Capture the cell that displays the provided text and extract its (x, y) central coordinate. 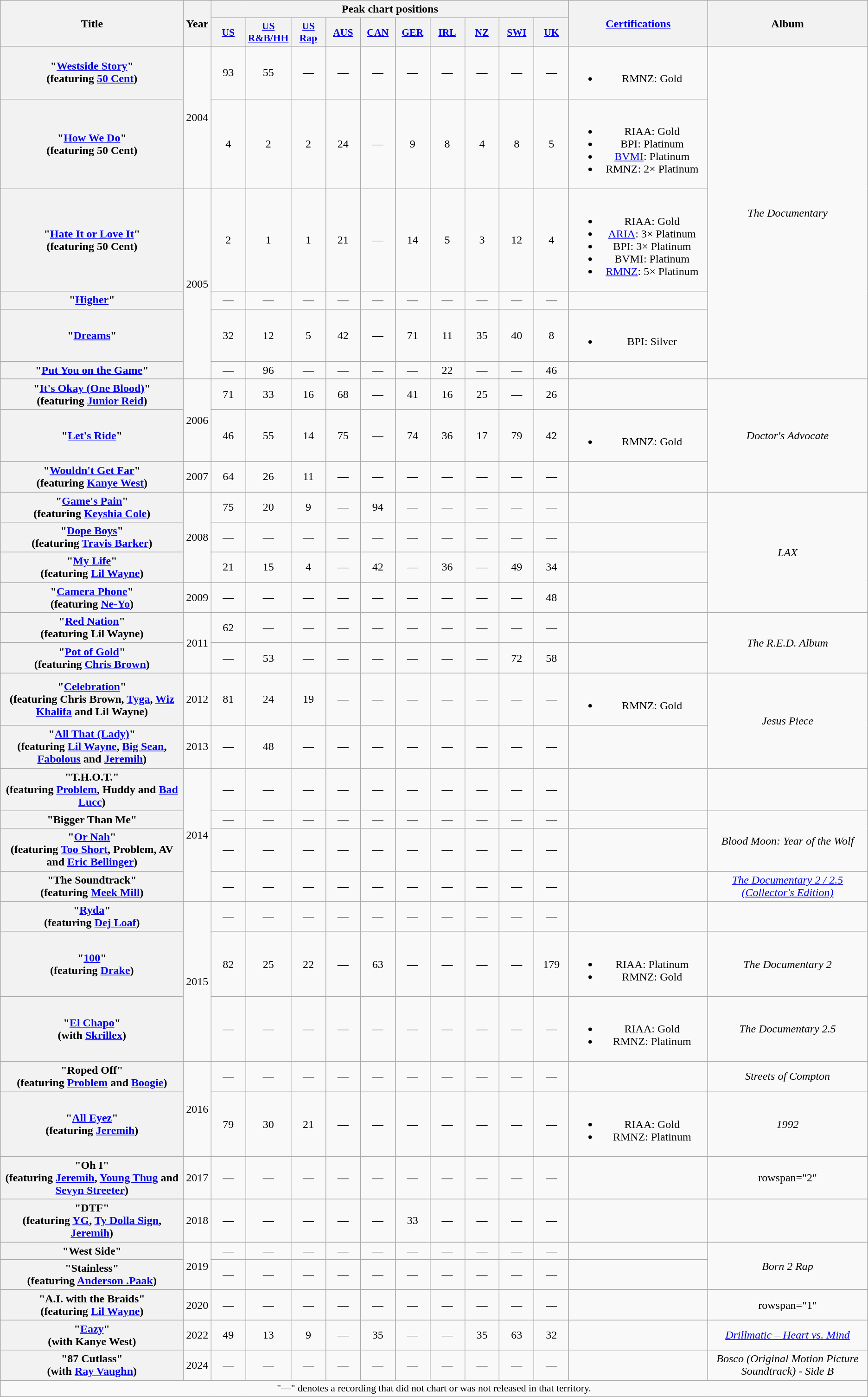
Title (92, 23)
2018 (198, 1221)
"El Chapo"(with Skrillex) (92, 1029)
2014 (198, 835)
2008 (198, 537)
20 (268, 506)
"—" denotes a recording that did not chart or was not released in that territory. (434, 1389)
"Hate It or Love It" (featuring 50 Cent) (92, 240)
Year (198, 23)
2016 (198, 1109)
Born 2 Rap (787, 1266)
93 (228, 72)
"100"(featuring Drake) (92, 964)
rowspan="2" (787, 1178)
"Roped Off"(featuring Problem and Boogie) (92, 1076)
CAN (377, 32)
58 (552, 658)
2024 (198, 1365)
Blood Moon: Year of the Wolf (787, 841)
UK (552, 32)
"Higher" (92, 300)
"Or Nah"(featuring Too Short, Problem, AV and Eric Bellinger) (92, 850)
US (228, 32)
2009 (198, 597)
"A.I. with the Braids"(featuring Lil Wayne) (92, 1305)
"The Soundtrack"(featuring Meek Mill) (92, 886)
94 (377, 506)
"Dope Boys" (featuring Travis Barker) (92, 537)
"Put You on the Game" (92, 370)
72 (517, 658)
The R.E.D. Album (787, 643)
"All That (Lady)"(featuring Lil Wayne, Big Sean, Fabolous and Jeremih) (92, 747)
2006 (198, 420)
USR&B/HH (268, 32)
BPI: Silver (638, 335)
15 (268, 568)
1992 (787, 1124)
"T.H.O.T."(featuring Problem, Huddy and Bad Lucc) (92, 789)
Jesus Piece (787, 721)
Peak chart positions (390, 9)
Doctor's Advocate (787, 435)
17 (482, 435)
IRL (447, 32)
LAX (787, 552)
"Eazy" (with Kanye West) (92, 1335)
96 (268, 370)
"All Eyez"(featuring Jeremih) (92, 1124)
"It's Okay (One Blood)" (featuring Junior Reid) (92, 394)
"Stainless" (featuring Anderson .Paak) (92, 1275)
2004 (198, 118)
"Camera Phone"(featuring Ne-Yo) (92, 597)
"DTF"(featuring YG, Ty Dolla Sign, Jeremih) (92, 1221)
RIAA: GoldARIA: 3× PlatinumBPI: 3× PlatinumBVMI: PlatinumRMNZ: 5× Platinum (638, 240)
2011 (198, 643)
40 (517, 335)
82 (228, 964)
RIAA: PlatinumRMNZ: Gold (638, 964)
rowspan="1" (787, 1305)
NZ (482, 32)
"Westside Story" (featuring 50 Cent) (92, 72)
"How We Do" (featuring 50 Cent) (92, 144)
RIAA: GoldBPI: PlatinumBVMI: PlatinumRMNZ: 2× Platinum (638, 144)
13 (268, 1335)
"Bigger Than Me" (92, 820)
Album (787, 23)
2012 (198, 699)
2015 (198, 981)
53 (268, 658)
2005 (198, 284)
AUS (343, 32)
The Documentary (787, 212)
2022 (198, 1335)
"Oh I"(featuring Jeremih, Young Thug and Sevyn Streeter) (92, 1178)
The Documentary 2 / 2.5 (Collector's Edition) (787, 886)
"Wouldn't Get Far" (featuring Kanye West) (92, 477)
74 (413, 435)
68 (343, 394)
2007 (198, 477)
SWI (517, 32)
179 (552, 964)
"West Side" (92, 1251)
34 (552, 568)
Bosco (Original Motion Picture Soundtrack) - Side B (787, 1365)
Streets of Compton (787, 1076)
3 (482, 240)
GER (413, 32)
64 (228, 477)
"Let's Ride" (92, 435)
"Red Nation"(featuring Lil Wayne) (92, 628)
2017 (198, 1178)
19 (308, 699)
"Game's Pain" (featuring Keyshia Cole) (92, 506)
62 (228, 628)
USRap (308, 32)
"Celebration"(featuring Chris Brown, Tyga, Wiz Khalifa and Lil Wayne) (92, 699)
"87 Cutlass" (with Ray Vaughn) (92, 1365)
41 (413, 394)
"My Life"(featuring Lil Wayne) (92, 568)
2020 (198, 1305)
"Ryda"(featuring Dej Loaf) (92, 916)
"Pot of Gold"(featuring Chris Brown) (92, 658)
2013 (198, 747)
30 (268, 1124)
Certifications (638, 23)
Drillmatic – Heart vs. Mind (787, 1335)
The Documentary 2 (787, 964)
2019 (198, 1266)
81 (228, 699)
The Documentary 2.5 (787, 1029)
"Dreams" (92, 335)
